For the text-containing cell, return its midpoint in [x, y] coordinate format. 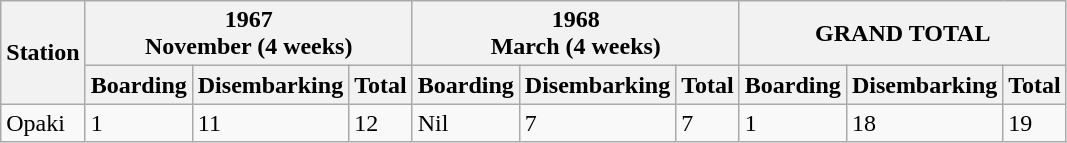
Nil [466, 123]
18 [924, 123]
Opaki [43, 123]
Station [43, 52]
1967November (4 weeks) [248, 34]
11 [270, 123]
19 [1035, 123]
GRAND TOTAL [902, 34]
12 [381, 123]
1968March (4 weeks) [576, 34]
